Search for the cell housing the specified text and yield its (x, y) center coordinate. 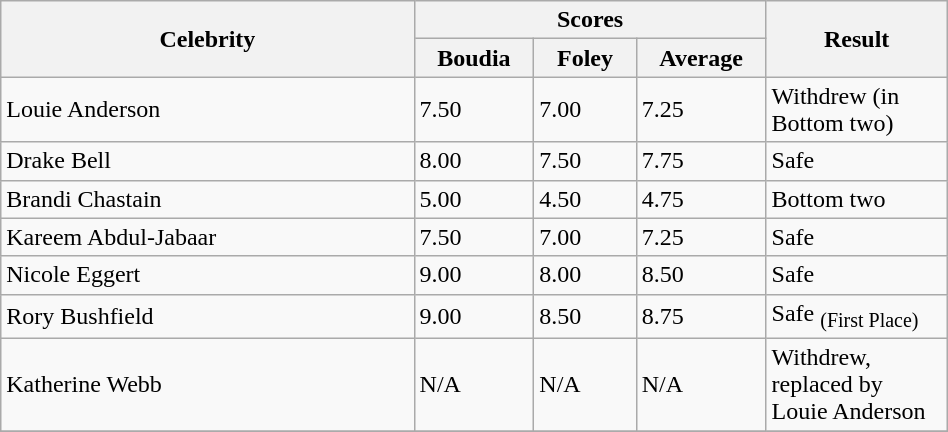
Louie Anderson (208, 110)
Bottom two (856, 199)
Kareem Abdul-Jabaar (208, 237)
Withdrew, replaced by Louie Anderson (856, 385)
Celebrity (208, 39)
5.00 (474, 199)
Drake Bell (208, 161)
Safe (First Place) (856, 316)
Boudia (474, 58)
4.75 (701, 199)
Nicole Eggert (208, 275)
Withdrew (in Bottom two) (856, 110)
7.75 (701, 161)
Rory Bushfield (208, 316)
Katherine Webb (208, 385)
Result (856, 39)
8.75 (701, 316)
Foley (585, 58)
Brandi Chastain (208, 199)
4.50 (585, 199)
Average (701, 58)
Scores (590, 20)
